Pinpoint the cell where the given text exists, returning its (x, y) midpoint coordinate. 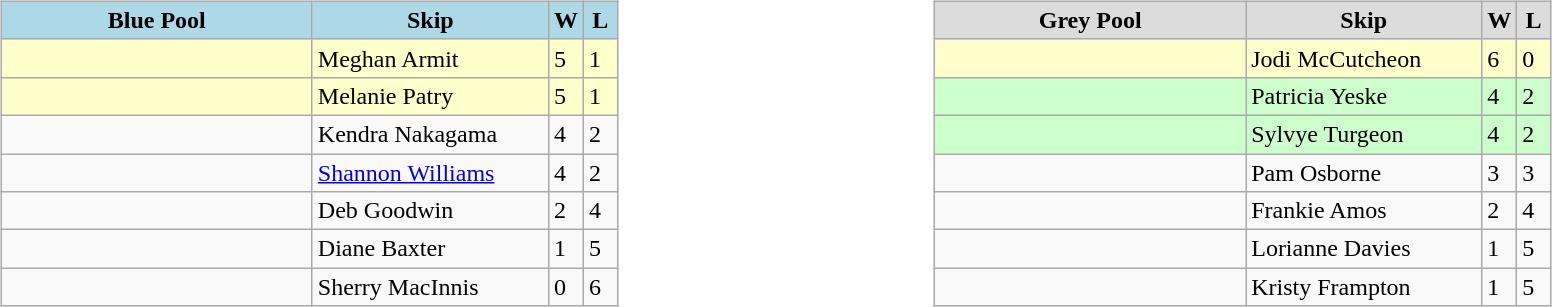
Meghan Armit (430, 58)
Shannon Williams (430, 173)
Frankie Amos (1364, 211)
Kristy Frampton (1364, 287)
Pam Osborne (1364, 173)
Diane Baxter (430, 249)
Kendra Nakagama (430, 134)
Sylvye Turgeon (1364, 134)
Patricia Yeske (1364, 96)
Jodi McCutcheon (1364, 58)
Sherry MacInnis (430, 287)
Lorianne Davies (1364, 249)
Blue Pool (156, 20)
Melanie Patry (430, 96)
Grey Pool (1090, 20)
Deb Goodwin (430, 211)
